Extract the [X, Y] coordinate from the center of the cell holding the provided text.  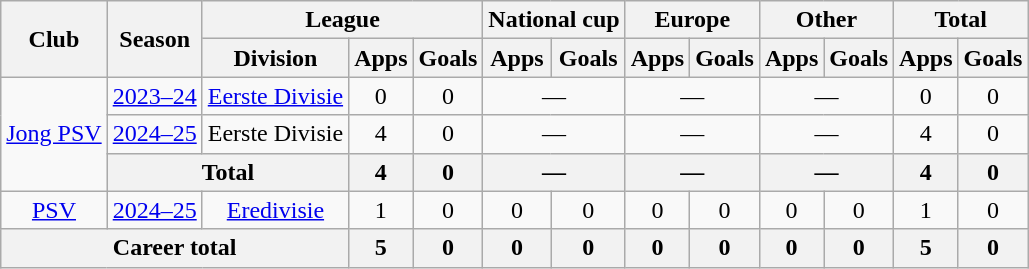
Career total [175, 248]
Eredivisie [275, 210]
Europe [692, 20]
2023–24 [154, 96]
Jong PSV [54, 134]
Other [826, 20]
League [342, 20]
National cup [554, 20]
PSV [54, 210]
Season [154, 39]
Division [275, 58]
Club [54, 39]
